Locate the cell with the specified text and output its [x, y] center coordinate. 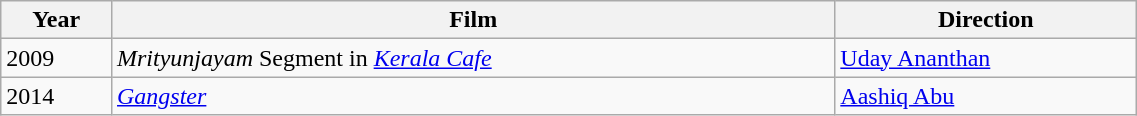
Aashiq Abu [986, 96]
Year [56, 20]
Uday Ananthan [986, 58]
Mrityunjayam Segment in Kerala Cafe [472, 58]
2014 [56, 96]
Film [472, 20]
Gangster [472, 96]
Direction [986, 20]
2009 [56, 58]
